Return the [x, y] coordinate for the center point of the cell that contains the specified text.  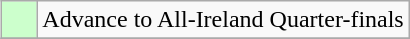
Advance to All-Ireland Quarter-finals [223, 20]
